Output the [X, Y] coordinate of the center of the cell containing the given text.  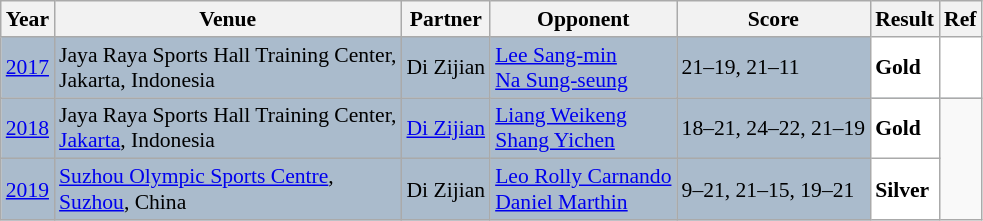
2019 [28, 190]
2018 [28, 128]
Opponent [583, 19]
18–21, 24–22, 21–19 [774, 128]
Ref [960, 19]
Result [904, 19]
2017 [28, 68]
Lee Sang-min Na Sung-seung [583, 68]
9–21, 21–15, 19–21 [774, 190]
Venue [228, 19]
Partner [446, 19]
Silver [904, 190]
Leo Rolly Carnando Daniel Marthin [583, 190]
Score [774, 19]
Liang Weikeng Shang Yichen [583, 128]
Suzhou Olympic Sports Centre,Suzhou, China [228, 190]
21–19, 21–11 [774, 68]
Year [28, 19]
